Return (X, Y) of the center of cell containing provided text 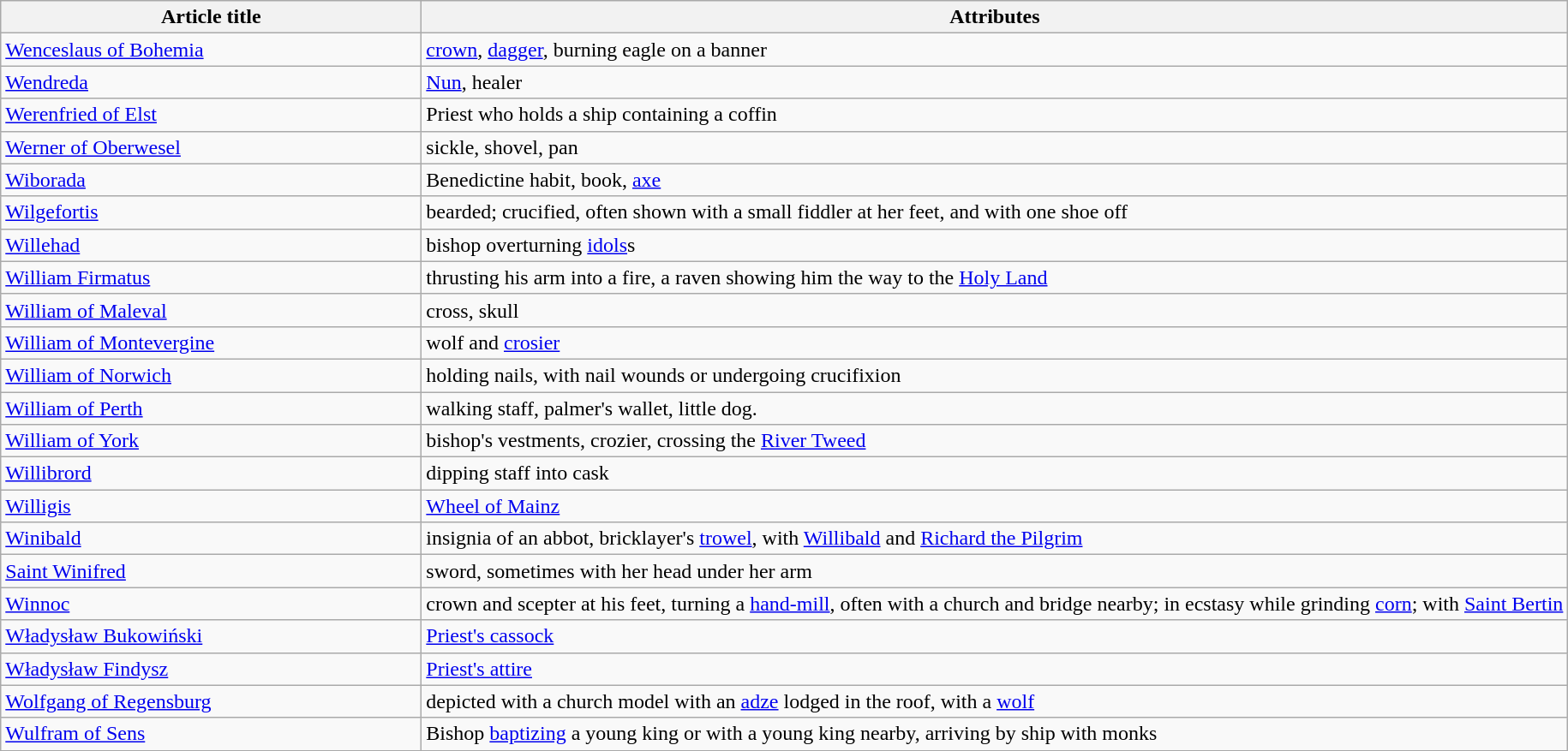
William of Montevergine (211, 343)
Wenceslaus of Bohemia (211, 50)
dipping staff into cask (995, 474)
Nun, healer (995, 82)
cross, skull (995, 310)
crown, dagger, burning eagle on a banner (995, 50)
William of York (211, 441)
wolf and crosier (995, 343)
William Firmatus (211, 277)
crown and scepter at his feet, turning a hand-mill, often with a church and bridge nearby; in ecstasy while grinding corn; with Saint Bertin (995, 604)
Attributes (995, 17)
Priest who holds a ship containing a coffin (995, 115)
Werenfried of Elst (211, 115)
thrusting his arm into a fire, a raven showing him the way to the Holy Land (995, 277)
William of Maleval (211, 310)
Wiborada (211, 180)
William of Perth (211, 408)
Priest's attire (995, 669)
Wolfgang of Regensburg (211, 701)
Winnoc (211, 604)
sword, sometimes with her head under her arm (995, 571)
Winibald (211, 539)
William of Norwich (211, 375)
Benedictine habit, book, axe (995, 180)
Article title (211, 17)
Willigis (211, 506)
Władysław Findysz (211, 669)
Saint Winifred (211, 571)
Werner of Oberwesel (211, 147)
Władysław Bukowiński (211, 636)
bishop's vestments, crozier, crossing the River Tweed (995, 441)
sickle, shovel, pan (995, 147)
walking staff, palmer's wallet, little dog. (995, 408)
Bishop baptizing a young king or with a young king nearby, arriving by ship with monks (995, 734)
Wilgefortis (211, 212)
bishop overturning idolss (995, 245)
depicted with a church model with an adze lodged in the roof, with a wolf (995, 701)
bearded; crucified, often shown with a small fiddler at her feet, and with one shoe off (995, 212)
Wheel of Mainz (995, 506)
insignia of an abbot, bricklayer's trowel, with Willibald and Richard the Pilgrim (995, 539)
Wendreda (211, 82)
Willibrord (211, 474)
Willehad (211, 245)
Wulfram of Sens (211, 734)
Priest's cassock (995, 636)
holding nails, with nail wounds or undergoing crucifixion (995, 375)
